Capture the cell that displays the provided text and extract its (X, Y) central coordinate. 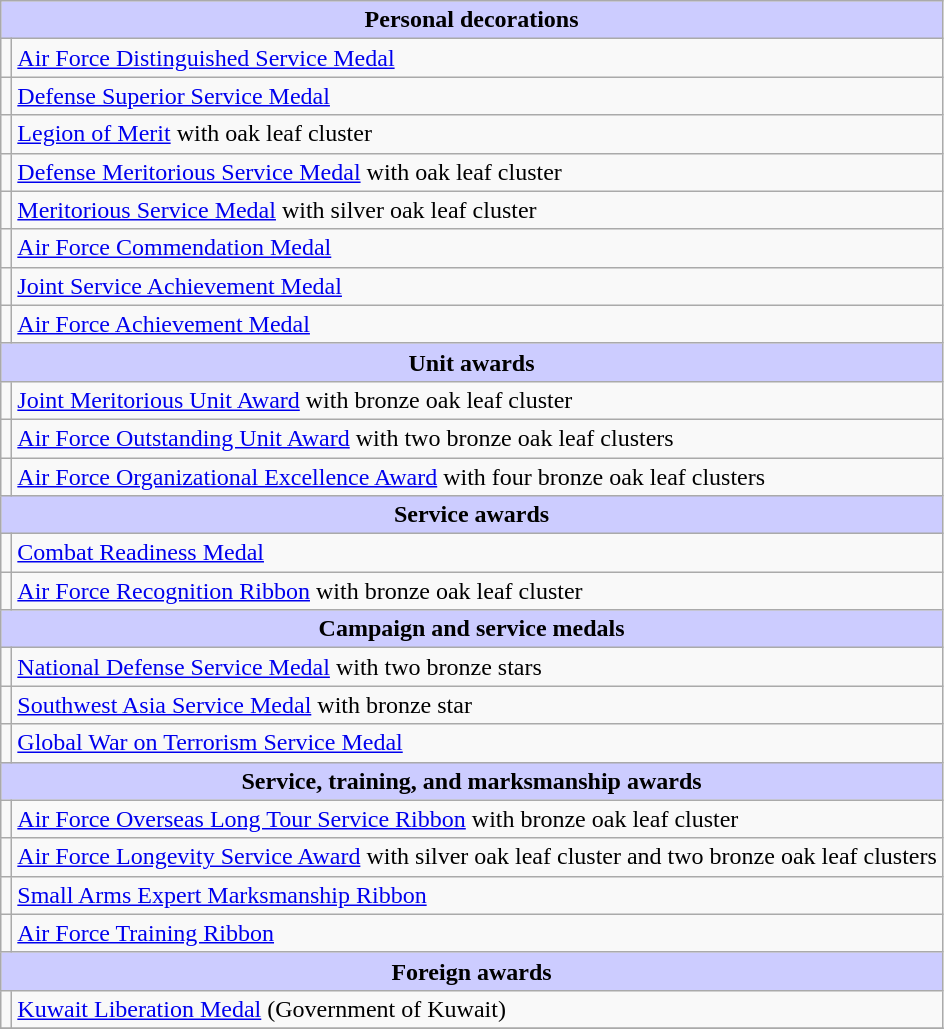
Air Force Achievement Medal (478, 324)
Defense Superior Service Medal (478, 96)
Personal decorations (472, 20)
Southwest Asia Service Medal with bronze star (478, 705)
Campaign and service medals (472, 629)
Global War on Terrorism Service Medal (478, 743)
Joint Service Achievement Medal (478, 286)
Defense Meritorious Service Medal with oak leaf cluster (478, 172)
Small Arms Expert Marksmanship Ribbon (478, 895)
National Defense Service Medal with two bronze stars (478, 667)
Air Force Outstanding Unit Award with two bronze oak leaf clusters (478, 438)
Kuwait Liberation Medal (Government of Kuwait) (478, 1009)
Meritorious Service Medal with silver oak leaf cluster (478, 210)
Joint Meritorious Unit Award with bronze oak leaf cluster (478, 400)
Foreign awards (472, 971)
Air Force Longevity Service Award with silver oak leaf cluster and two bronze oak leaf clusters (478, 857)
Air Force Organizational Excellence Award with four bronze oak leaf clusters (478, 477)
Legion of Merit with oak leaf cluster (478, 134)
Air Force Training Ribbon (478, 933)
Air Force Commendation Medal (478, 248)
Air Force Overseas Long Tour Service Ribbon with bronze oak leaf cluster (478, 819)
Combat Readiness Medal (478, 553)
Air Force Distinguished Service Medal (478, 58)
Unit awards (472, 362)
Service awards (472, 515)
Air Force Recognition Ribbon with bronze oak leaf cluster (478, 591)
Service, training, and marksmanship awards (472, 781)
